Scan for the cell matching the given text and deliver its (X, Y) coordinate at center. 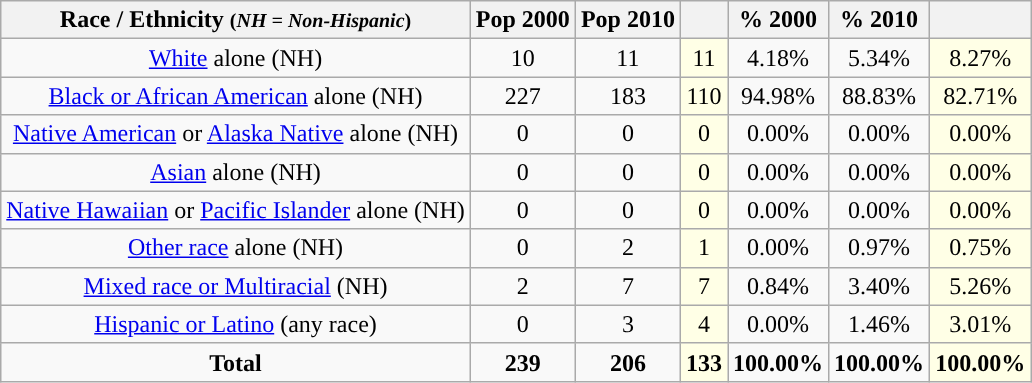
Hispanic or Latino (any race) (236, 324)
Pop 2000 (522, 20)
133 (704, 362)
% 2000 (778, 20)
94.98% (778, 96)
Native American or Alaska Native alone (NH) (236, 134)
% 2010 (880, 20)
1 (704, 248)
110 (704, 96)
5.26% (980, 286)
206 (628, 362)
4 (704, 324)
239 (522, 362)
3 (628, 324)
Asian alone (NH) (236, 172)
0.75% (980, 248)
Black or African American alone (NH) (236, 96)
4.18% (778, 58)
183 (628, 96)
8.27% (980, 58)
Native Hawaiian or Pacific Islander alone (NH) (236, 210)
82.71% (980, 96)
Race / Ethnicity (NH = Non-Hispanic) (236, 20)
227 (522, 96)
3.40% (880, 286)
1.46% (880, 324)
0.84% (778, 286)
Total (236, 362)
5.34% (880, 58)
10 (522, 58)
3.01% (980, 324)
Mixed race or Multiracial (NH) (236, 286)
88.83% (880, 96)
0.97% (880, 248)
Other race alone (NH) (236, 248)
Pop 2010 (628, 20)
White alone (NH) (236, 58)
